From the cell containing the given text, extract its center point as [x, y] coordinate. 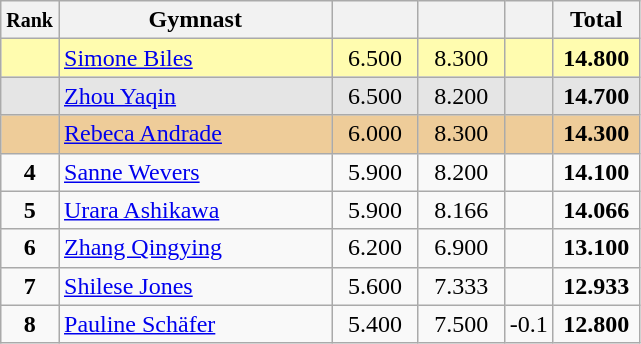
Total [596, 20]
7 [30, 286]
5 [30, 210]
Sanne Wevers [195, 172]
4 [30, 172]
Zhang Qingying [195, 248]
Rebeca Andrade [195, 134]
5.400 [375, 324]
7.500 [461, 324]
14.800 [596, 58]
14.700 [596, 96]
Pauline Schäfer [195, 324]
6 [30, 248]
6.200 [375, 248]
Gymnast [195, 20]
6.900 [461, 248]
Urara Ashikawa [195, 210]
14.100 [596, 172]
12.933 [596, 286]
8.166 [461, 210]
Simone Biles [195, 58]
Zhou Yaqin [195, 96]
7.333 [461, 286]
12.800 [596, 324]
6.000 [375, 134]
8 [30, 324]
14.300 [596, 134]
Shilese Jones [195, 286]
Rank [30, 20]
-0.1 [528, 324]
14.066 [596, 210]
5.600 [375, 286]
13.100 [596, 248]
